From the cell containing the given text, extract its center point as (x, y) coordinate. 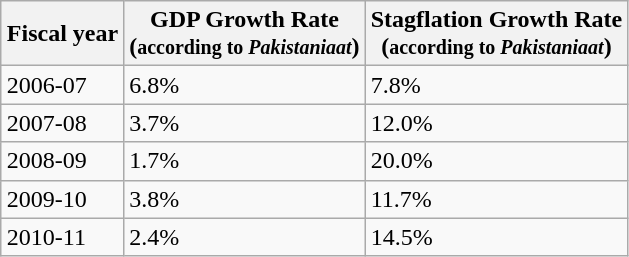
Stagflation Growth Rate(according to Pakistaniaat) (496, 34)
3.8% (244, 199)
GDP Growth Rate(according to Pakistaniaat) (244, 34)
14.5% (496, 237)
7.8% (496, 85)
6.8% (244, 85)
Fiscal year (62, 34)
3.7% (244, 123)
2006-07 (62, 85)
2007-08 (62, 123)
12.0% (496, 123)
11.7% (496, 199)
1.7% (244, 161)
2010-11 (62, 237)
20.0% (496, 161)
2008-09 (62, 161)
2.4% (244, 237)
2009-10 (62, 199)
